Determine the (X, Y) coordinate at the center of the cell enclosing the given text.  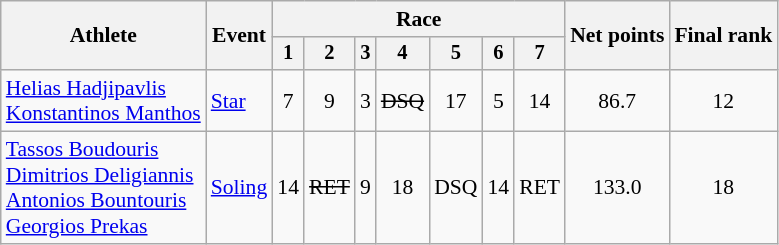
133.0 (617, 188)
Race (418, 19)
Event (240, 36)
17 (456, 100)
4 (402, 54)
12 (723, 100)
1 (288, 54)
86.7 (617, 100)
6 (498, 54)
Final rank (723, 36)
Net points (617, 36)
Star (240, 100)
2 (330, 54)
Soling (240, 188)
Tassos BoudourisDimitrios DeligiannisAntonios BountourisGeorgios Prekas (104, 188)
Helias HadjipavlisKonstantinos Manthos (104, 100)
Athlete (104, 36)
